For the text-containing cell, return its midpoint in (x, y) coordinate format. 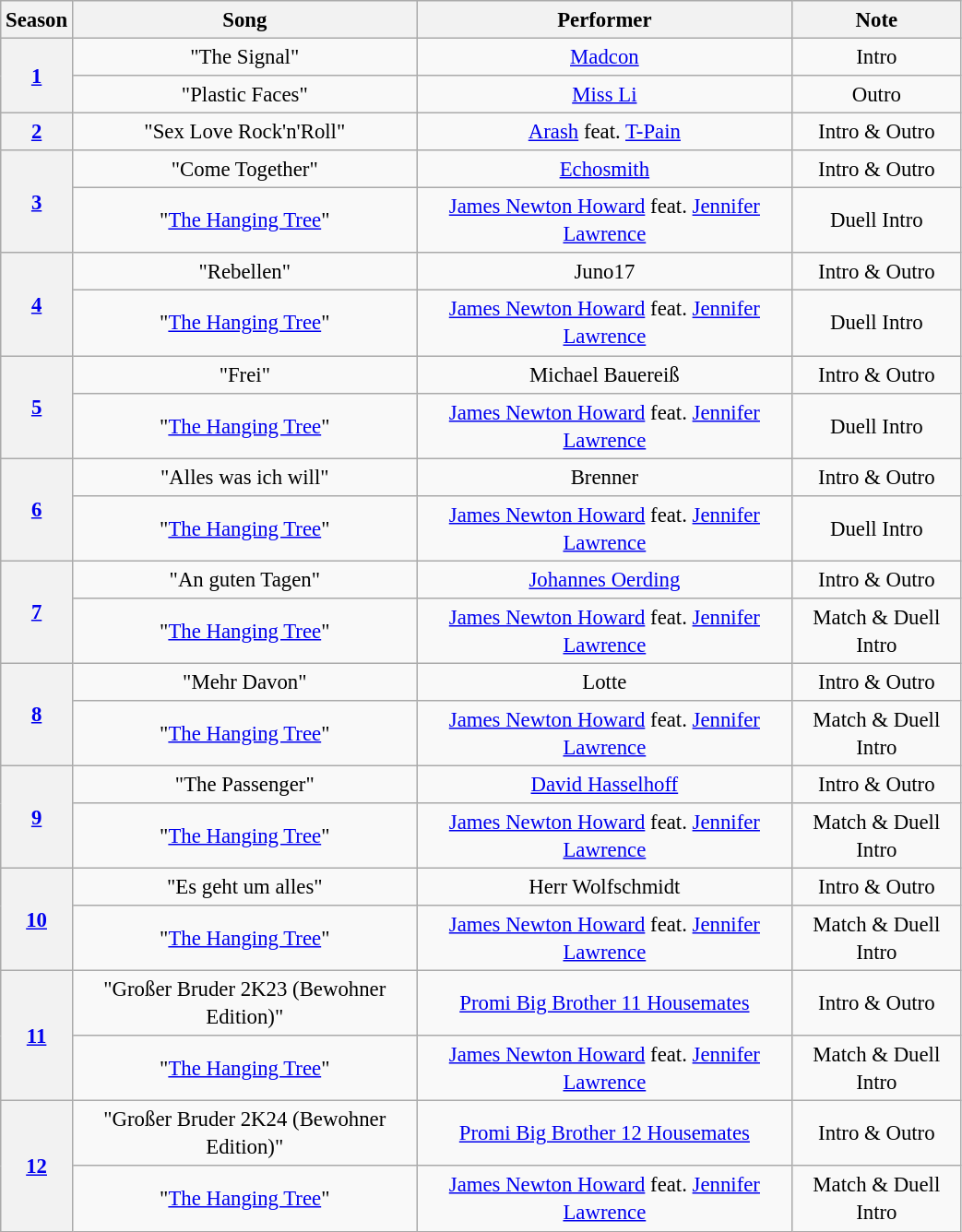
1 (37, 76)
Arash feat. T-Pain (604, 133)
"Großer Bruder 2K23 (Bewohner Edition)" (244, 1003)
"The Signal" (244, 57)
Intro (876, 57)
"Mehr Davon" (244, 682)
12 (37, 1166)
"Es geht um alles" (244, 887)
Promi Big Brother 12 Housemates (604, 1134)
9 (37, 817)
Note (876, 20)
"Come Together" (244, 170)
Lotte (604, 682)
Miss Li (604, 94)
Season (37, 20)
"Alles was ich will" (244, 478)
"The Passenger" (244, 784)
Herr Wolfschmidt (604, 887)
Madcon (604, 57)
Song (244, 20)
"Frei" (244, 374)
"Plastic Faces" (244, 94)
"An guten Tagen" (244, 579)
Michael Bauereiß (604, 374)
2 (37, 133)
"Sex Love Rock'n'Roll" (244, 133)
3 (37, 201)
7 (37, 612)
Johannes Oerding (604, 579)
Outro (876, 94)
"Rebellen" (244, 271)
6 (37, 509)
5 (37, 408)
Juno17 (604, 271)
8 (37, 714)
Promi Big Brother 11 Housemates (604, 1003)
David Hasselhoff (604, 784)
"Großer Bruder 2K24 (Bewohner Edition)" (244, 1134)
11 (37, 1037)
10 (37, 920)
Performer (604, 20)
4 (37, 304)
Echosmith (604, 170)
Brenner (604, 478)
